Locate the cell with the specified text and output its (x, y) center coordinate. 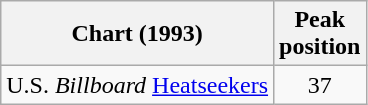
Peakposition (320, 34)
Chart (1993) (138, 34)
U.S. Billboard Heatseekers (138, 85)
37 (320, 85)
